Pinpoint the cell where the given text exists, returning its [x, y] midpoint coordinate. 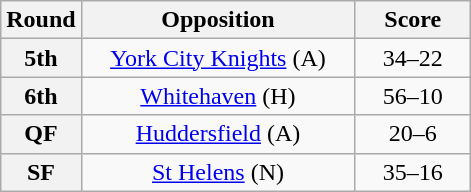
St Helens (N) [218, 172]
QF [41, 134]
Round [41, 20]
Opposition [218, 20]
5th [41, 58]
SF [41, 172]
35–16 [413, 172]
34–22 [413, 58]
20–6 [413, 134]
York City Knights (A) [218, 58]
56–10 [413, 96]
Huddersfield (A) [218, 134]
Whitehaven (H) [218, 96]
Score [413, 20]
6th [41, 96]
